Capture the cell that displays the provided text and extract its [X, Y] central coordinate. 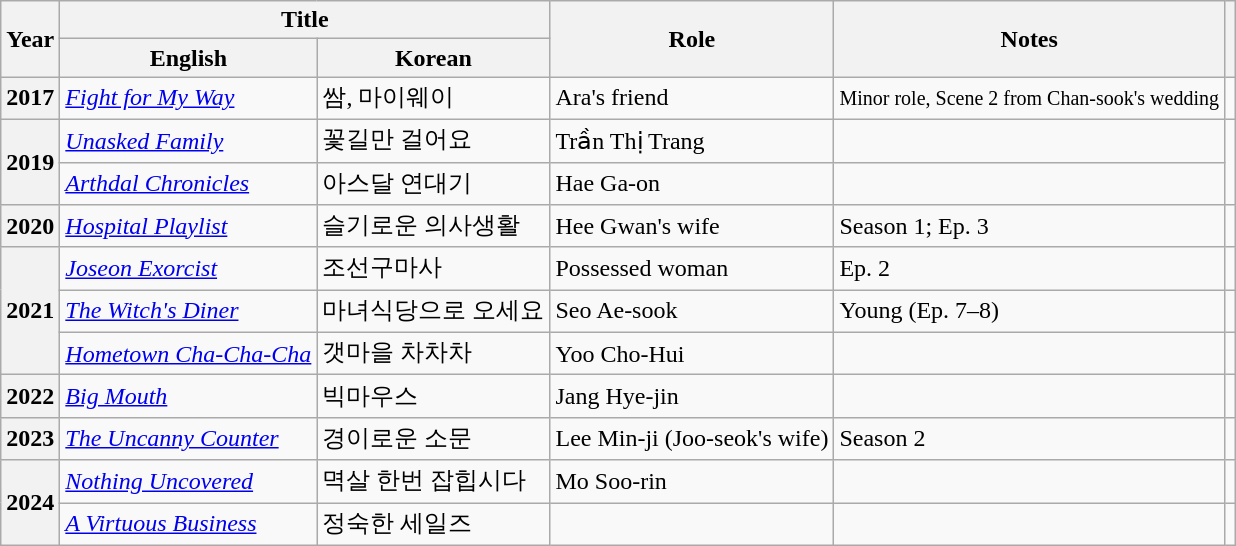
Fight for My Way [188, 98]
Nothing Uncovered [188, 482]
빅마우스 [434, 396]
2023 [30, 438]
Hee Gwan's wife [692, 226]
마녀식당으로 오세요 [434, 312]
Season 1; Ep. 3 [1030, 226]
Hospital Playlist [188, 226]
Role [692, 39]
Title [305, 20]
The Witch's Diner [188, 312]
The Uncanny Counter [188, 438]
Joseon Exorcist [188, 268]
2021 [30, 311]
2020 [30, 226]
아스달 연대기 [434, 184]
English [188, 58]
Unasked Family [188, 140]
멱살 한번 잡힙시다 [434, 482]
조선구마사 [434, 268]
2024 [30, 502]
2019 [30, 162]
Big Mouth [188, 396]
꽃길만 걸어요 [434, 140]
Season 2 [1030, 438]
Notes [1030, 39]
Jang Hye-jin [692, 396]
Minor role, Scene 2 from Chan-sook's wedding [1030, 98]
Arthdal Chronicles [188, 184]
경이로운 소문 [434, 438]
쌈, 마이웨이 [434, 98]
2017 [30, 98]
Lee Min-ji (Joo-seok's wife) [692, 438]
Ara's friend [692, 98]
A Virtuous Business [188, 524]
Young (Ep. 7–8) [1030, 312]
Korean [434, 58]
Hae Ga-on [692, 184]
슬기로운 의사생활 [434, 226]
2022 [30, 396]
정숙한 세일즈 [434, 524]
Seo Ae-sook [692, 312]
Ep. 2 [1030, 268]
Hometown Cha-Cha-Cha [188, 354]
Trần Thị Trang [692, 140]
Mo Soo-rin [692, 482]
Year [30, 39]
Possessed woman [692, 268]
갯마을 차차차 [434, 354]
Yoo Cho-Hui [692, 354]
